Output the (x, y) coordinate of the center of the cell containing the given text.  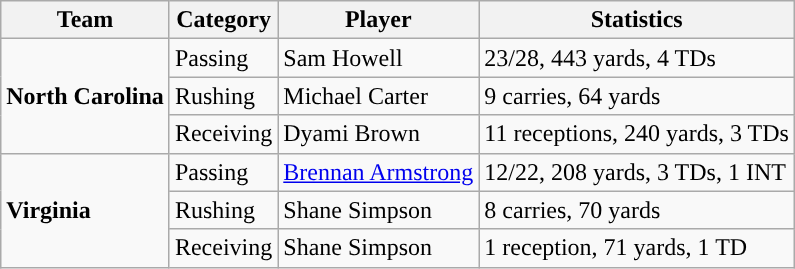
23/28, 443 yards, 4 TDs (637, 58)
Category (223, 20)
Statistics (637, 20)
Brennan Armstrong (378, 172)
11 receptions, 240 yards, 3 TDs (637, 134)
12/22, 208 yards, 3 TDs, 1 INT (637, 172)
Virginia (86, 210)
Player (378, 20)
Sam Howell (378, 58)
North Carolina (86, 96)
Dyami Brown (378, 134)
Team (86, 20)
8 carries, 70 yards (637, 210)
1 reception, 71 yards, 1 TD (637, 248)
9 carries, 64 yards (637, 96)
Michael Carter (378, 96)
